Scan for the cell matching the given text and deliver its (X, Y) coordinate at center. 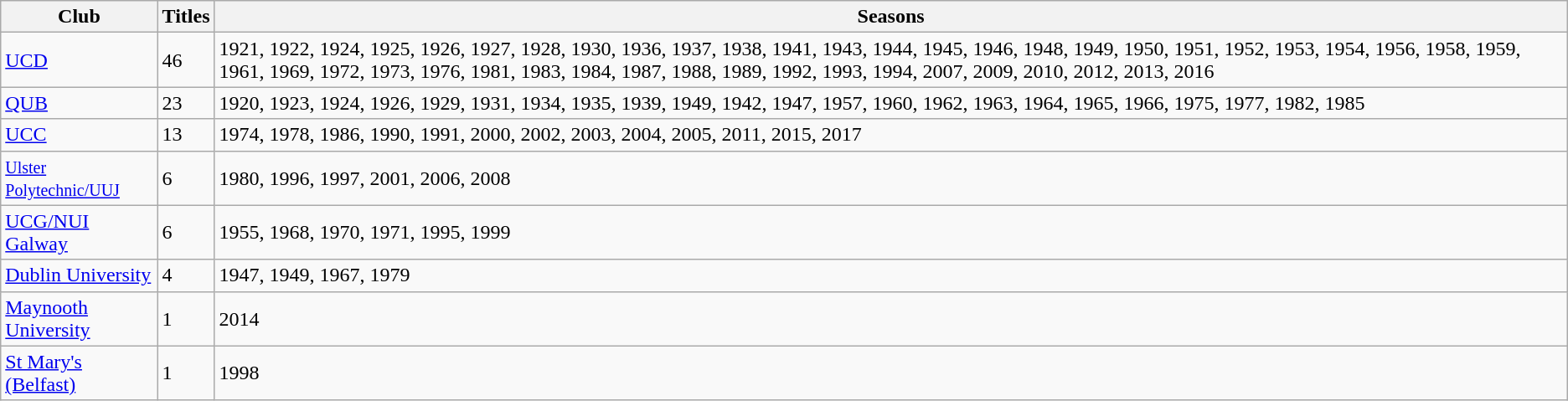
1974, 1978, 1986, 1990, 1991, 2000, 2002, 2003, 2004, 2005, 2011, 2015, 2017 (891, 135)
UCG/NUI Galway (79, 233)
1980, 1996, 1997, 2001, 2006, 2008 (891, 177)
4 (186, 275)
13 (186, 135)
Dublin University (79, 275)
UCD (79, 60)
1920, 1923, 1924, 1926, 1929, 1931, 1934, 1935, 1939, 1949, 1942, 1947, 1957, 1960, 1962, 1963, 1964, 1965, 1966, 1975, 1977, 1982, 1985 (891, 103)
23 (186, 103)
UCC (79, 135)
Ulster Polytechnic/UUJ (79, 177)
Maynooth University (79, 318)
1947, 1949, 1967, 1979 (891, 275)
Club (79, 17)
St Mary's (Belfast) (79, 373)
Seasons (891, 17)
Titles (186, 17)
QUB (79, 103)
46 (186, 60)
1955, 1968, 1970, 1971, 1995, 1999 (891, 233)
1998 (891, 373)
2014 (891, 318)
